Search for the cell housing the specified text and yield its [X, Y] center coordinate. 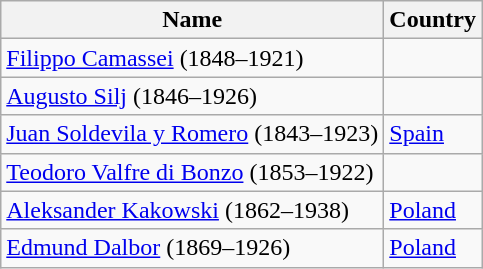
Spain [433, 134]
Teodoro Valfre di Bonzo (1853–1922) [192, 172]
Filippo Camassei (1848–1921) [192, 58]
Edmund Dalbor (1869–1926) [192, 248]
Name [192, 20]
Juan Soldevila y Romero (1843–1923) [192, 134]
Aleksander Kakowski (1862–1938) [192, 210]
Augusto Silj (1846–1926) [192, 96]
Country [433, 20]
